Output the (X, Y) coordinate of the center of the cell containing the given text.  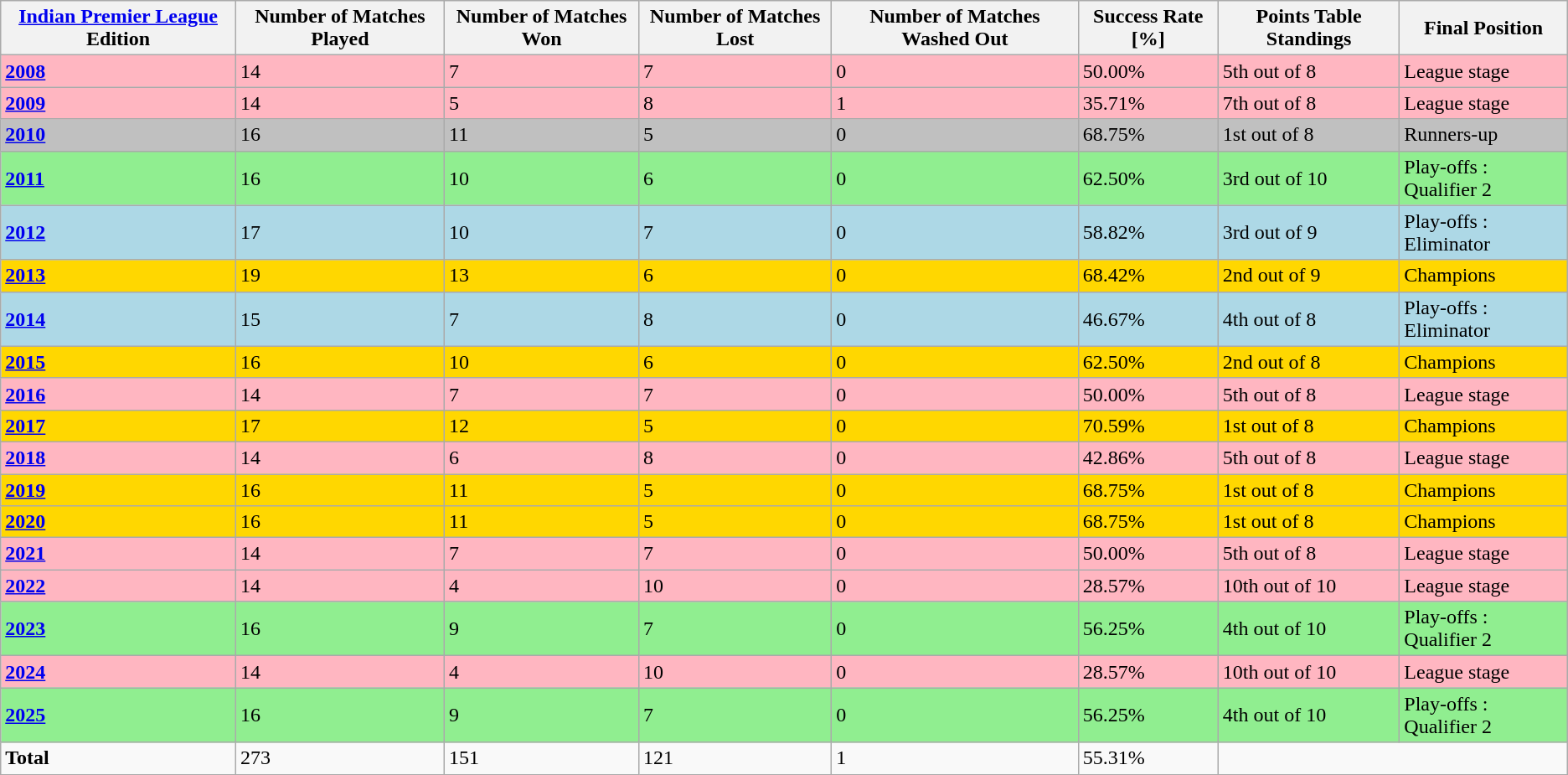
2021 (119, 554)
35.71% (1148, 103)
2013 (119, 276)
2020 (119, 522)
70.59% (1148, 426)
Number of Matches Washed Out (955, 28)
2016 (119, 394)
Runners-up (1483, 135)
55.31% (1148, 758)
19 (340, 276)
Number of Matches Played (340, 28)
58.82% (1148, 233)
2023 (119, 628)
2010 (119, 135)
Number of Matches Lost (735, 28)
46.67% (1148, 318)
2015 (119, 362)
7th out of 8 (1308, 103)
2008 (119, 71)
2nd out of 8 (1308, 362)
15 (340, 318)
Final Position (1483, 28)
273 (340, 758)
68.42% (1148, 276)
2009 (119, 103)
Success Rate [%] (1148, 28)
2012 (119, 233)
2025 (119, 716)
13 (541, 276)
2nd out of 9 (1308, 276)
2022 (119, 586)
3rd out of 10 (1308, 178)
2014 (119, 318)
Points Table Standings (1308, 28)
121 (735, 758)
12 (541, 426)
Total (119, 758)
2017 (119, 426)
2011 (119, 178)
Number of Matches Won (541, 28)
2019 (119, 490)
3rd out of 9 (1308, 233)
151 (541, 758)
2018 (119, 457)
42.86% (1148, 457)
4th out of 8 (1308, 318)
2024 (119, 672)
Indian Premier League Edition (119, 28)
